Detect which cell encompasses the target text, then output its [x, y] center coordinate. 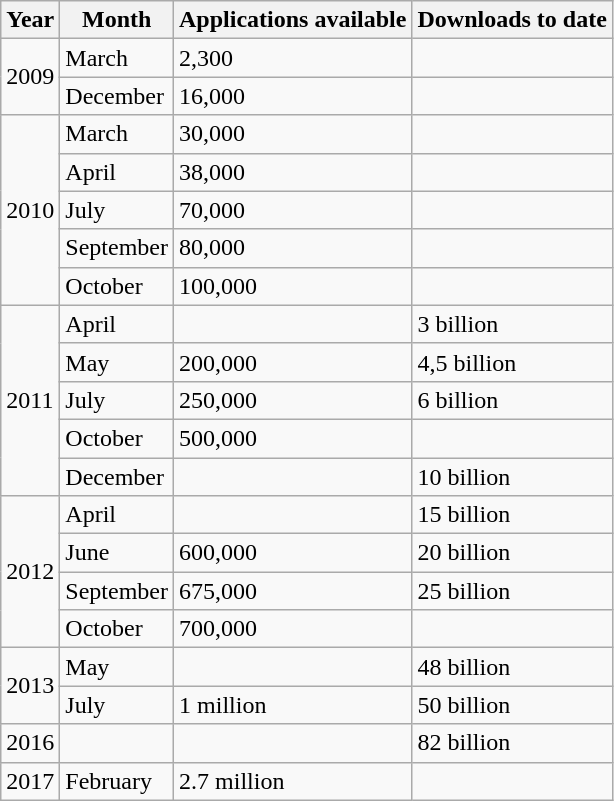
70,000 [293, 210]
Applications available [293, 20]
6 billion [512, 400]
500,000 [293, 438]
10 billion [512, 477]
3 billion [512, 324]
30,000 [293, 134]
2011 [30, 400]
2013 [30, 686]
15 billion [512, 515]
February [117, 781]
100,000 [293, 286]
20 billion [512, 553]
50 billion [512, 705]
48 billion [512, 667]
Month [117, 20]
25 billion [512, 591]
2016 [30, 743]
2012 [30, 572]
4,5 billion [512, 362]
2.7 million [293, 781]
June [117, 553]
2,300 [293, 58]
16,000 [293, 96]
Year [30, 20]
675,000 [293, 591]
200,000 [293, 362]
80,000 [293, 248]
2010 [30, 210]
2009 [30, 77]
38,000 [293, 172]
82 billion [512, 743]
Downloads to date [512, 20]
250,000 [293, 400]
700,000 [293, 629]
600,000 [293, 553]
1 million [293, 705]
2017 [30, 781]
